Extract the [X, Y] coordinate from the center of the cell holding the provided text.  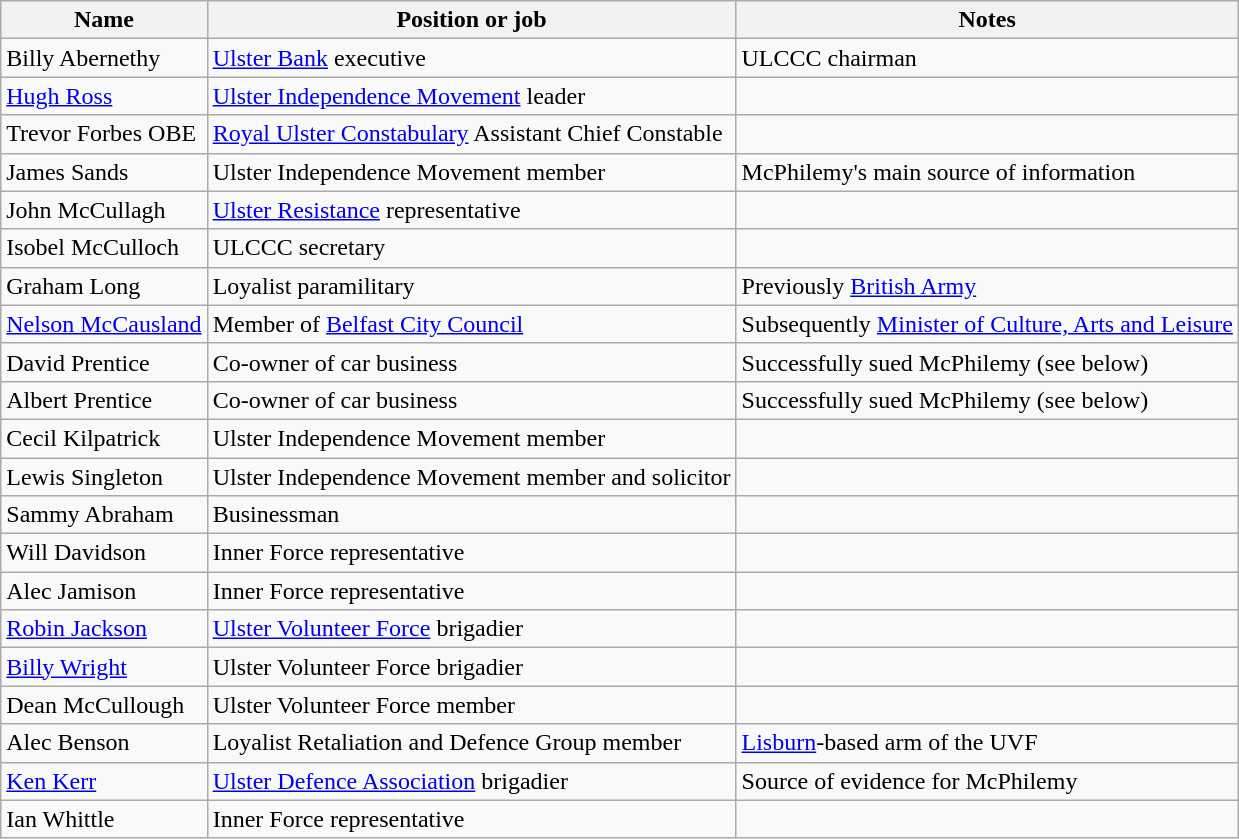
ULCCC secretary [472, 248]
Will Davidson [104, 553]
Alec Benson [104, 743]
Ian Whittle [104, 819]
Loyalist paramilitary [472, 286]
Ulster Bank executive [472, 58]
Subsequently Minister of Culture, Arts and Leisure [987, 324]
Trevor Forbes OBE [104, 134]
Notes [987, 20]
Ulster Volunteer Force member [472, 705]
Ken Kerr [104, 781]
Isobel McCulloch [104, 248]
David Prentice [104, 362]
Albert Prentice [104, 400]
Nelson McCausland [104, 324]
Position or job [472, 20]
ULCCC chairman [987, 58]
Hugh Ross [104, 96]
Ulster Independence Movement leader [472, 96]
Dean McCullough [104, 705]
McPhilemy's main source of information [987, 172]
Billy Wright [104, 667]
Lewis Singleton [104, 477]
Royal Ulster Constabulary Assistant Chief Constable [472, 134]
Previously British Army [987, 286]
Sammy Abraham [104, 515]
Businessman [472, 515]
Graham Long [104, 286]
Alec Jamison [104, 591]
James Sands [104, 172]
John McCullagh [104, 210]
Cecil Kilpatrick [104, 438]
Robin Jackson [104, 629]
Ulster Independence Movement member and solicitor [472, 477]
Source of evidence for McPhilemy [987, 781]
Loyalist Retaliation and Defence Group member [472, 743]
Ulster Resistance representative [472, 210]
Billy Abernethy [104, 58]
Ulster Defence Association brigadier [472, 781]
Name [104, 20]
Member of Belfast City Council [472, 324]
Lisburn-based arm of the UVF [987, 743]
